Capture the cell that displays the provided text and extract its (X, Y) central coordinate. 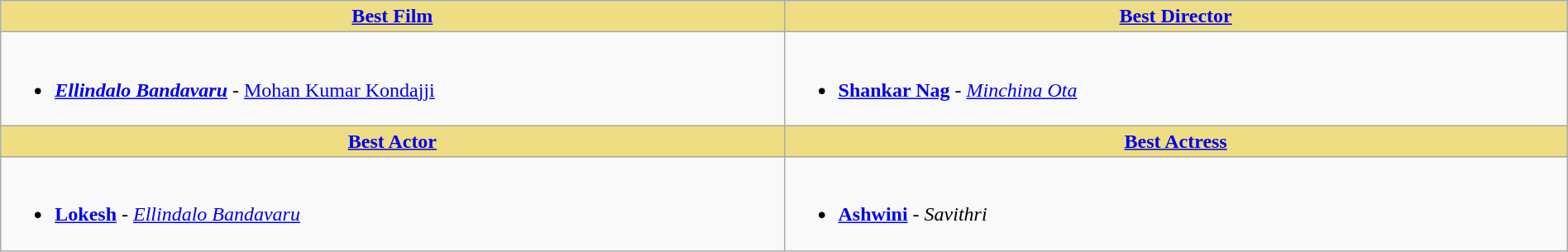
Lokesh - Ellindalo Bandavaru (392, 203)
Ashwini - Savithri (1176, 203)
Best Actress (1176, 141)
Ellindalo Bandavaru - Mohan Kumar Kondajji (392, 79)
Best Actor (392, 141)
Best Director (1176, 17)
Shankar Nag - Minchina Ota (1176, 79)
Best Film (392, 17)
